Detect which cell encompasses the target text, then output its (X, Y) center coordinate. 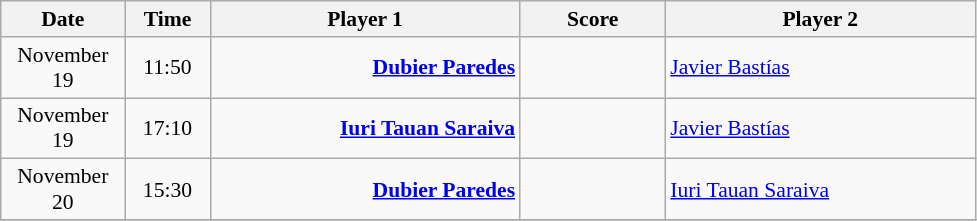
Time (168, 19)
November 20 (63, 190)
Player 2 (820, 19)
Score (592, 19)
11:50 (168, 68)
Player 1 (365, 19)
15:30 (168, 190)
17:10 (168, 128)
Date (63, 19)
